Extract the [x, y] coordinate from the center of the cell holding the provided text.  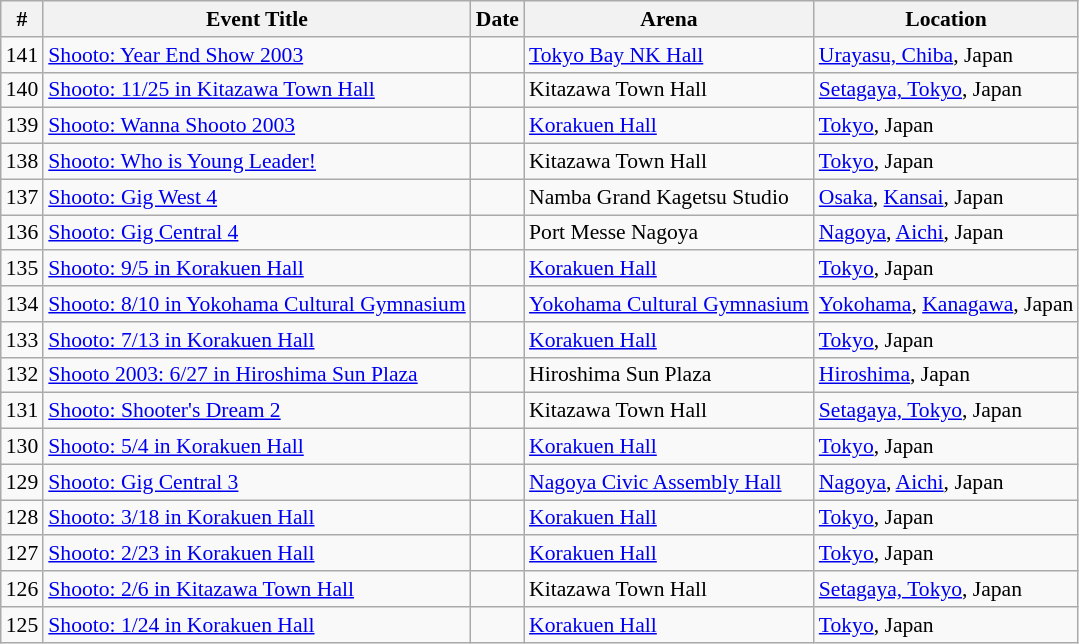
Shooto: Gig Central 4 [256, 233]
Shooto: Shooter's Dream 2 [256, 411]
Shooto: 11/25 in Kitazawa Town Hall [256, 90]
Osaka, Kansai, Japan [946, 197]
141 [22, 55]
Yokohama Cultural Gymnasium [669, 304]
126 [22, 589]
# [22, 19]
Shooto: 1/24 in Korakuen Hall [256, 625]
Shooto 2003: 6/27 in Hiroshima Sun Plaza [256, 375]
133 [22, 340]
Urayasu, Chiba, Japan [946, 55]
Shooto: 3/18 in Korakuen Hall [256, 518]
Namba Grand Kagetsu Studio [669, 197]
Tokyo Bay NK Hall [669, 55]
Date [498, 19]
Shooto: 2/6 in Kitazawa Town Hall [256, 589]
Arena [669, 19]
125 [22, 625]
128 [22, 518]
Shooto: Gig West 4 [256, 197]
Shooto: 8/10 in Yokohama Cultural Gymnasium [256, 304]
Shooto: 5/4 in Korakuen Hall [256, 447]
130 [22, 447]
140 [22, 90]
134 [22, 304]
129 [22, 482]
Location [946, 19]
Port Messe Nagoya [669, 233]
Event Title [256, 19]
Shooto: Who is Young Leader! [256, 162]
138 [22, 162]
Hiroshima Sun Plaza [669, 375]
136 [22, 233]
Shooto: 7/13 in Korakuen Hall [256, 340]
Shooto: Year End Show 2003 [256, 55]
127 [22, 554]
Shooto: Wanna Shooto 2003 [256, 126]
Shooto: 2/23 in Korakuen Hall [256, 554]
Yokohama, Kanagawa, Japan [946, 304]
Shooto: Gig Central 3 [256, 482]
Nagoya Civic Assembly Hall [669, 482]
Hiroshima, Japan [946, 375]
Shooto: 9/5 in Korakuen Hall [256, 269]
132 [22, 375]
137 [22, 197]
135 [22, 269]
131 [22, 411]
139 [22, 126]
